Provide the (x, y) coordinate of the cell's center where the given text is located.  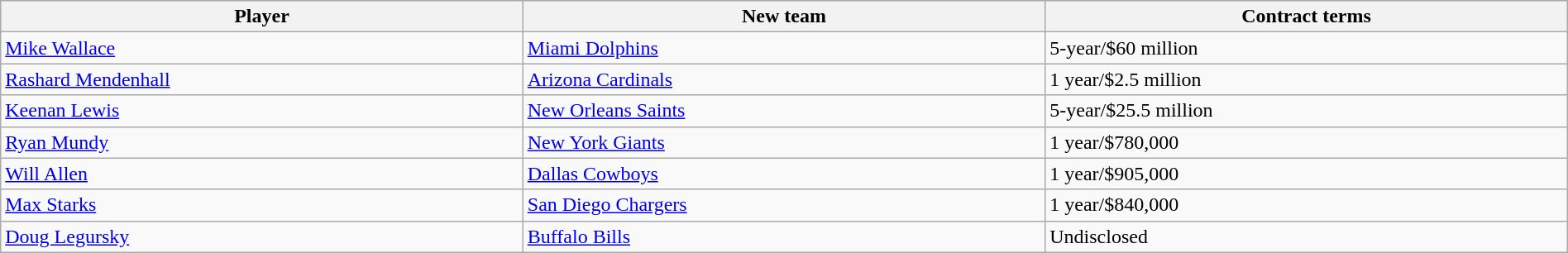
Keenan Lewis (262, 111)
Will Allen (262, 174)
Arizona Cardinals (784, 79)
5-year/$25.5 million (1307, 111)
Player (262, 17)
1 year/$840,000 (1307, 205)
Doug Legursky (262, 236)
Dallas Cowboys (784, 174)
New Orleans Saints (784, 111)
1 year/$2.5 million (1307, 79)
1 year/$905,000 (1307, 174)
5-year/$60 million (1307, 48)
Ryan Mundy (262, 142)
San Diego Chargers (784, 205)
Miami Dolphins (784, 48)
New team (784, 17)
New York Giants (784, 142)
Max Starks (262, 205)
Rashard Mendenhall (262, 79)
Undisclosed (1307, 236)
Contract terms (1307, 17)
1 year/$780,000 (1307, 142)
Buffalo Bills (784, 236)
Mike Wallace (262, 48)
